Pinpoint the cell where the given text exists, returning its (x, y) midpoint coordinate. 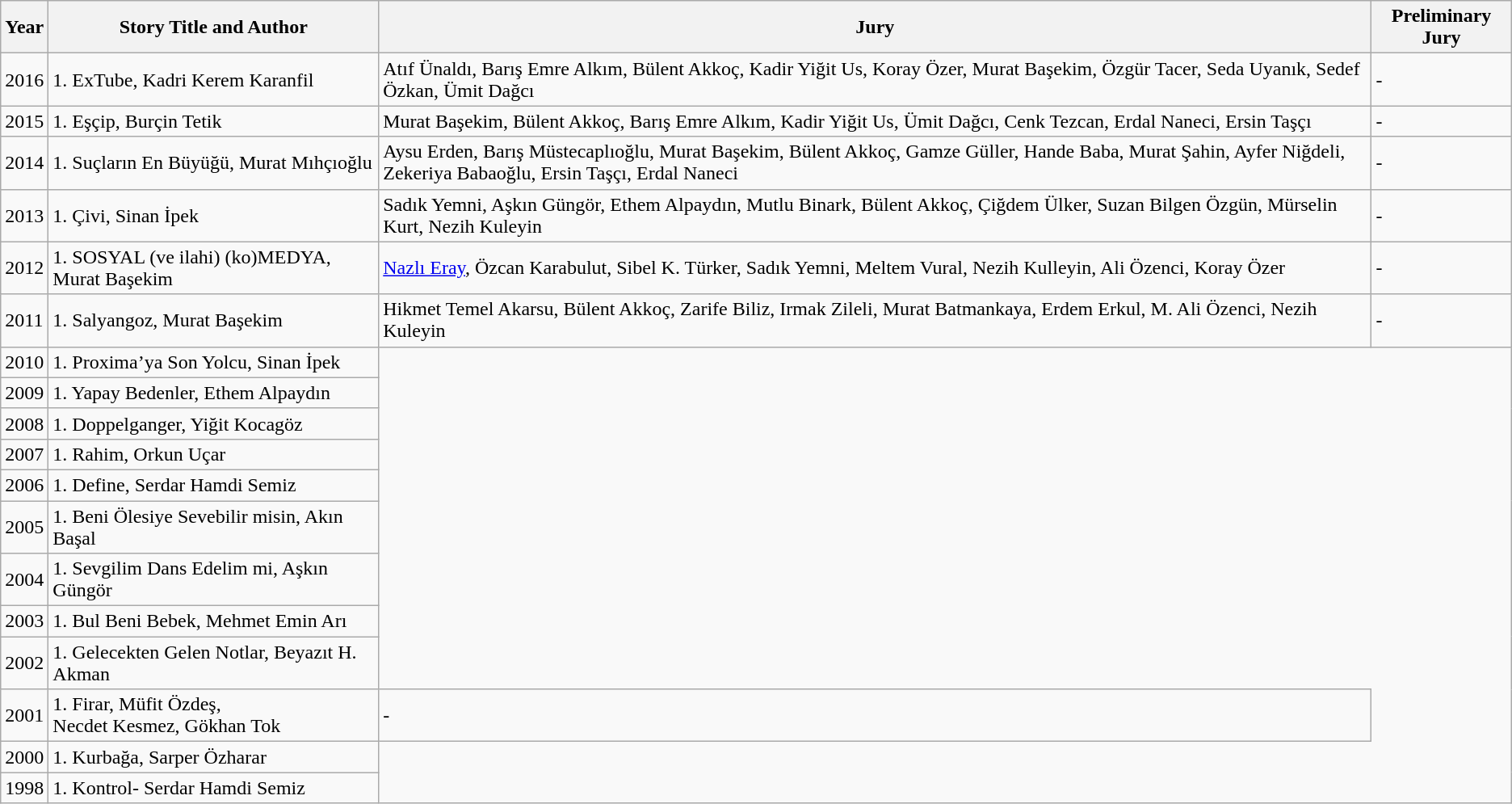
1. Bul Beni Bebek, Mehmet Emin Arı (213, 621)
2015 (24, 121)
1. Firar, Müfit Özdeş,Necdet Kesmez, Gökhan Tok (213, 716)
1. Define, Serdar Hamdi Semiz (213, 485)
1998 (24, 788)
2008 (24, 423)
2001 (24, 716)
1. Eşçip, Burçin Tetik (213, 121)
2002 (24, 663)
Atıf Ünaldı, Barış Emre Alkım, Bülent Akkoç, Kadir Yiğit Us, Koray Özer, Murat Başekim, Özgür Tacer, Seda Uyanık, Sedef Özkan, Ümit Dağcı (876, 79)
1. SOSYAL (ve ilahi) (ko)MEDYA, Murat Başekim (213, 268)
2000 (24, 757)
2005 (24, 527)
Story Title and Author (213, 27)
2016 (24, 79)
Hikmet Temel Akarsu, Bülent Akkoç, Zarife Biliz, Irmak Zileli, Murat Batmankaya, Erdem Erkul, M. Ali Özenci, Nezih Kuleyin (876, 320)
Sadık Yemni, Aşkın Güngör, Ethem Alpaydın, Mutlu Binark, Bülent Akkoç, Çiğdem Ülker, Suzan Bilgen Özgün, Mürselin Kurt, Nezih Kuleyin (876, 215)
1. Beni Ölesiye Sevebilir misin, Akın Başal (213, 527)
1. Sevgilim Dans Edelim mi, Aşkın Güngör (213, 580)
2007 (24, 454)
1. ExTube, Kadri Kerem Karanfil (213, 79)
1. Doppelganger, Yiğit Kocagöz (213, 423)
1. Yapay Bedenler, Ethem Alpaydın (213, 393)
2004 (24, 580)
Nazlı Eray, Özcan Karabulut, Sibel K. Türker, Sadık Yemni, Meltem Vural, Nezih Kulleyin, Ali Özenci, Koray Özer (876, 268)
Year (24, 27)
2009 (24, 393)
1. Kontrol- Serdar Hamdi Semiz (213, 788)
1. Salyangoz, Murat Başekim (213, 320)
2003 (24, 621)
2006 (24, 485)
1. Çivi, Sinan İpek (213, 215)
Preliminary Jury (1441, 27)
Jury (876, 27)
1. Proxima’ya Son Yolcu, Sinan İpek (213, 362)
2014 (24, 163)
1. Suçların En Büyüğü, Murat Mıhçıoğlu (213, 163)
1. Gelecekten Gelen Notlar, Beyazıt H. Akman (213, 663)
1. Rahim, Orkun Uçar (213, 454)
1. Kurbağa, Sarper Özharar (213, 757)
2011 (24, 320)
Murat Başekim, Bülent Akkoç, Barış Emre Alkım, Kadir Yiğit Us, Ümit Dağcı, Cenk Tezcan, Erdal Naneci, Ersin Taşçı (876, 121)
2010 (24, 362)
2012 (24, 268)
2013 (24, 215)
